Provide the (x, y) coordinate of the cell's center where the given text is located.  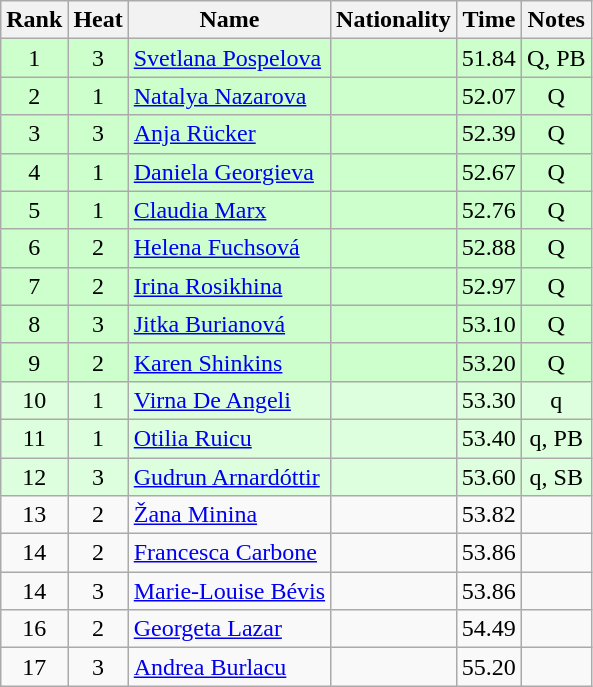
55.20 (488, 667)
Q, PB (556, 58)
9 (34, 362)
54.49 (488, 629)
13 (34, 515)
Irina Rosikhina (229, 286)
q, SB (556, 477)
52.97 (488, 286)
Time (488, 20)
5 (34, 210)
Name (229, 20)
16 (34, 629)
6 (34, 248)
8 (34, 324)
Daniela Georgieva (229, 172)
10 (34, 400)
Marie-Louise Bévis (229, 591)
Žana Minina (229, 515)
Rank (34, 20)
12 (34, 477)
53.20 (488, 362)
Jitka Burianová (229, 324)
52.39 (488, 134)
11 (34, 438)
Heat (98, 20)
Natalya Nazarova (229, 96)
53.82 (488, 515)
Gudrun Arnardóttir (229, 477)
Virna De Angeli (229, 400)
Nationality (394, 20)
Andrea Burlacu (229, 667)
Karen Shinkins (229, 362)
Georgeta Lazar (229, 629)
q, PB (556, 438)
52.88 (488, 248)
52.76 (488, 210)
Svetlana Pospelova (229, 58)
53.30 (488, 400)
4 (34, 172)
51.84 (488, 58)
53.10 (488, 324)
17 (34, 667)
Francesca Carbone (229, 553)
52.67 (488, 172)
7 (34, 286)
Claudia Marx (229, 210)
Anja Rücker (229, 134)
52.07 (488, 96)
53.60 (488, 477)
Notes (556, 20)
Otilia Ruicu (229, 438)
q (556, 400)
53.40 (488, 438)
Helena Fuchsová (229, 248)
